Identify which cell holds the provided text, then report its [x, y] central coordinate. 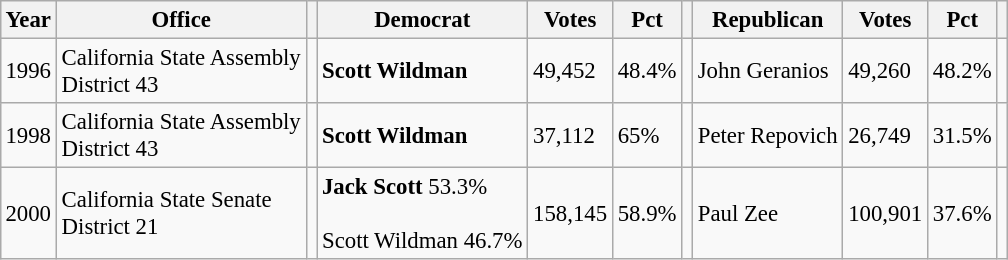
37,112 [570, 136]
26,749 [886, 136]
Democrat [422, 20]
48.2% [962, 70]
58.9% [646, 214]
1996 [28, 70]
65% [646, 136]
1998 [28, 136]
Peter Repovich [767, 136]
37.6% [962, 214]
48.4% [646, 70]
Jack Scott 53.3%Scott Wildman 46.7% [422, 214]
Republican [767, 20]
Paul Zee [767, 214]
49,260 [886, 70]
100,901 [886, 214]
Year [28, 20]
49,452 [570, 70]
158,145 [570, 214]
2000 [28, 214]
California State Senate District 21 [181, 214]
31.5% [962, 136]
Office [181, 20]
John Geranios [767, 70]
